Pinpoint the cell where the given text exists, returning its (X, Y) midpoint coordinate. 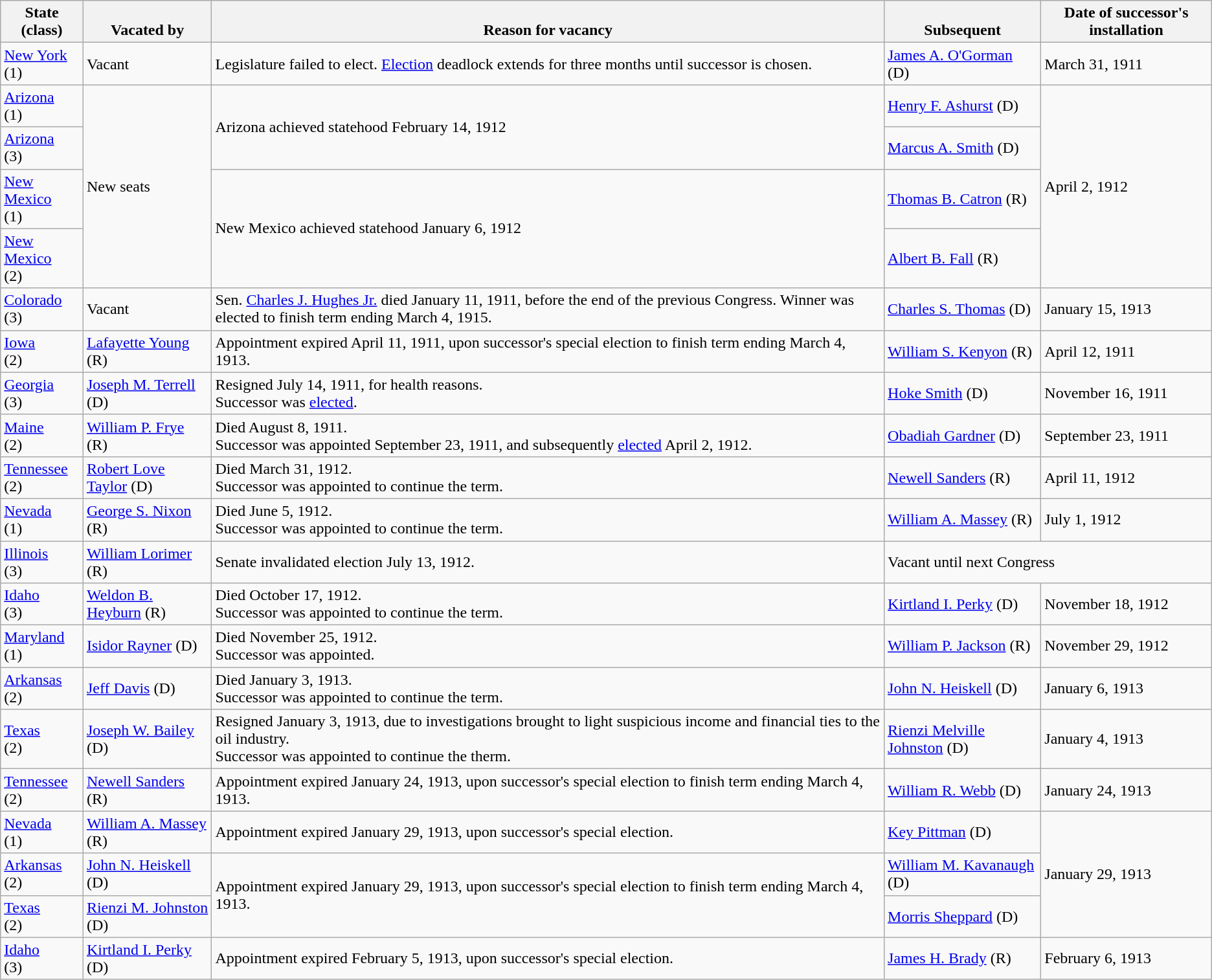
April 12, 1911 (1127, 351)
Appointment expired January 24, 1913, upon successor's special election to finish term ending March 4, 1913. (548, 790)
Died October 17, 1912.Successor was appointed to continue the term. (548, 605)
Joseph M. Terrell (D) (148, 394)
January 29, 1913 (1127, 874)
Died March 31, 1912.Successor was appointed to continue the term. (548, 478)
July 1, 1912 (1127, 519)
Hoke Smith (D) (963, 394)
Vacated by (148, 22)
March 31, 1911 (1127, 63)
Iowa(2) (42, 351)
Key Pittman (D) (963, 832)
Georgia(3) (42, 394)
January 4, 1913 (1127, 739)
November 18, 1912 (1127, 605)
New Mexico achieved statehood January 6, 1912 (548, 228)
New Mexico(1) (42, 199)
Weldon B. Heyburn (R) (148, 605)
Illinois(3) (42, 562)
Senate invalidated election July 13, 1912. (548, 562)
Vacant until next Congress (1048, 562)
April 11, 1912 (1127, 478)
Robert Love Taylor (D) (148, 478)
William R. Webb (D) (963, 790)
Reason for vacancy (548, 22)
Date of successor's installation (1127, 22)
Legislature failed to elect. Election deadlock extends for three months until successor is chosen. (548, 63)
James H. Brady (R) (963, 958)
Maine(2) (42, 435)
February 6, 1913 (1127, 958)
New Mexico(2) (42, 258)
January 6, 1913 (1127, 689)
Appointment expired April 11, 1911, upon successor's special election to finish term ending March 4, 1913. (548, 351)
Jeff Davis (D) (148, 689)
January 24, 1913 (1127, 790)
Resigned July 14, 1911, for health reasons.Successor was elected. (548, 394)
William Lorimer (R) (148, 562)
Henry F. Ashurst (D) (963, 106)
State(class) (42, 22)
Obadiah Gardner (D) (963, 435)
November 16, 1911 (1127, 394)
William P. Frye (R) (148, 435)
Died June 5, 1912.Successor was appointed to continue the term. (548, 519)
Colorado(3) (42, 309)
Subsequent (963, 22)
Charles S. Thomas (D) (963, 309)
George S. Nixon (R) (148, 519)
Albert B. Fall (R) (963, 258)
Arizona(1) (42, 106)
Rienzi M. Johnston (D) (148, 917)
Arizona(3) (42, 148)
William P. Jackson (R) (963, 646)
New seats (148, 186)
Appointment expired February 5, 1913, upon successor's special election. (548, 958)
Sen. Charles J. Hughes Jr. died January 11, 1911, before the end of the previous Congress. Winner was elected to finish term ending March 4, 1915. (548, 309)
Marcus A. Smith (D) (963, 148)
Died November 25, 1912.Successor was appointed. (548, 646)
September 23, 1911 (1127, 435)
Arizona achieved statehood February 14, 1912 (548, 127)
William M. Kavanaugh (D) (963, 874)
William S. Kenyon (R) (963, 351)
Maryland(1) (42, 646)
Died August 8, 1911.Successor was appointed September 23, 1911, and subsequently elected April 2, 1912. (548, 435)
April 2, 1912 (1127, 186)
Morris Sheppard (D) (963, 917)
January 15, 1913 (1127, 309)
Thomas B. Catron (R) (963, 199)
Appointment expired January 29, 1913, upon successor's special election to finish term ending March 4, 1913. (548, 895)
James A. O'Gorman (D) (963, 63)
Appointment expired January 29, 1913, upon successor's special election. (548, 832)
November 29, 1912 (1127, 646)
Rienzi Melville Johnston (D) (963, 739)
Lafayette Young (R) (148, 351)
Joseph W. Bailey (D) (148, 739)
New York(1) (42, 63)
Isidor Rayner (D) (148, 646)
Died January 3, 1913.Successor was appointed to continue the term. (548, 689)
